Pinpoint the cell where the given text exists, returning its [x, y] midpoint coordinate. 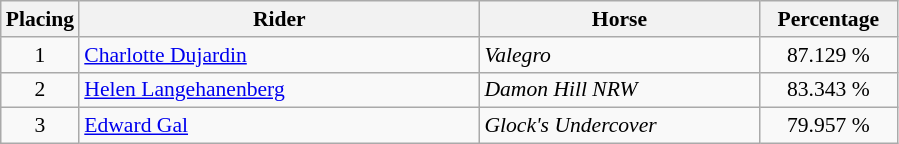
1 [40, 55]
Horse [619, 19]
Helen Langehanenberg [279, 90]
Glock's Undercover [619, 126]
3 [40, 126]
Damon Hill NRW [619, 90]
Edward Gal [279, 126]
79.957 % [828, 126]
87.129 % [828, 55]
Placing [40, 19]
Percentage [828, 19]
Valegro [619, 55]
Rider [279, 19]
Charlotte Dujardin [279, 55]
83.343 % [828, 90]
2 [40, 90]
